Provide the (X, Y) coordinate of the cell's center where the given text is located.  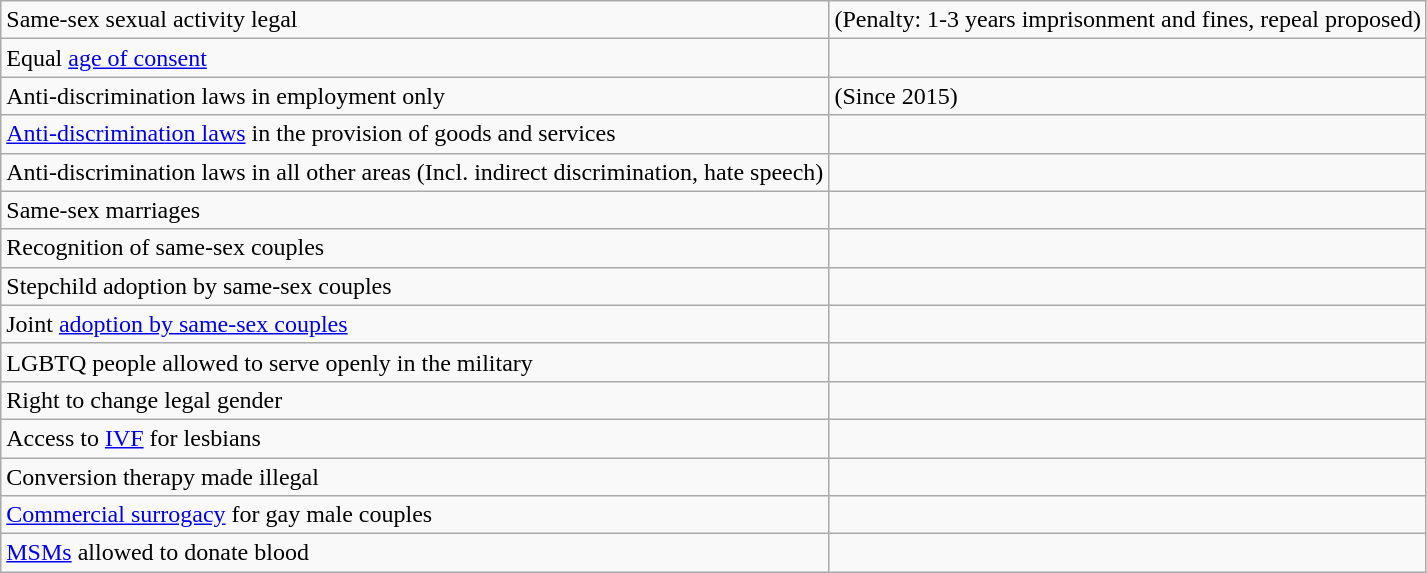
Conversion therapy made illegal (415, 477)
Same-sex sexual activity legal (415, 20)
Equal age of consent (415, 58)
Anti-discrimination laws in all other areas (Incl. indirect discrimination, hate speech) (415, 172)
Anti-discrimination laws in employment only (415, 96)
Access to IVF for lesbians (415, 438)
MSMs allowed to donate blood (415, 553)
Stepchild adoption by same-sex couples (415, 286)
(Since 2015) (1128, 96)
Recognition of same-sex couples (415, 248)
Joint adoption by same-sex couples (415, 324)
Anti-discrimination laws in the provision of goods and services (415, 134)
(Penalty: 1-3 years imprisonment and fines, repeal proposed) (1128, 20)
LGBTQ people allowed to serve openly in the military (415, 362)
Same-sex marriages (415, 210)
Right to change legal gender (415, 400)
Commercial surrogacy for gay male couples (415, 515)
